Scan for the cell matching the given text and deliver its [X, Y] coordinate at center. 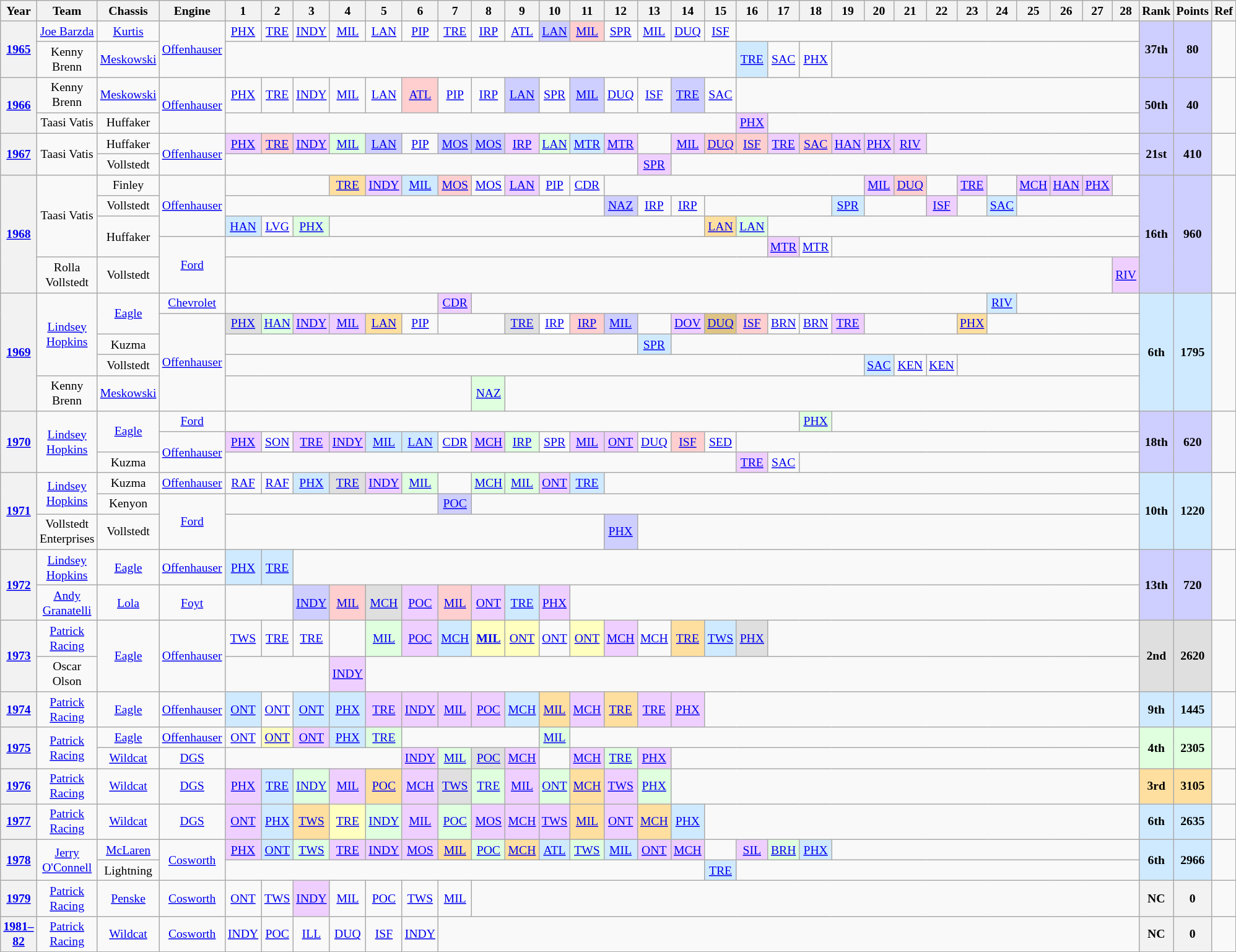
1220 [1193, 511]
10th [1157, 511]
4 [347, 11]
18th [1157, 442]
2305 [1193, 748]
Vollstedt Enterprises [67, 531]
Lightning [128, 871]
620 [1193, 442]
SED [720, 442]
Foyt [192, 603]
9 [522, 11]
1968 [19, 234]
960 [1193, 234]
18 [816, 11]
1966 [19, 105]
SIL [752, 850]
14 [687, 11]
40 [1193, 105]
13th [1157, 585]
21 [910, 11]
37th [1157, 50]
Engine [192, 11]
4th [1157, 748]
8 [489, 11]
3 [311, 11]
LVG [277, 227]
27 [1097, 11]
1969 [19, 352]
26 [1066, 11]
1977 [19, 821]
Penske [128, 898]
3105 [1193, 787]
5 [384, 11]
25 [1034, 11]
11 [587, 11]
50th [1157, 105]
410 [1193, 155]
17 [783, 11]
1965 [19, 50]
Ref [1224, 11]
10 [555, 11]
DOV [687, 323]
6 [420, 11]
Rolla Vollstedt [67, 275]
Finley [128, 185]
1976 [19, 787]
Kurtis [128, 31]
80 [1193, 50]
Rank [1157, 11]
23 [972, 11]
2635 [1193, 821]
Oscar Olson [67, 674]
2620 [1193, 657]
1967 [19, 155]
Kenyon [128, 504]
1971 [19, 511]
1445 [1193, 710]
28 [1126, 11]
1979 [19, 898]
1974 [19, 710]
2nd [1157, 657]
Lola [128, 603]
19 [848, 11]
15 [720, 11]
720 [1193, 585]
16th [1157, 234]
1975 [19, 748]
1795 [1193, 352]
1 [243, 11]
Team [67, 11]
1981–82 [19, 934]
Chevrolet [192, 304]
Andy Granatelli [67, 603]
13 [654, 11]
1970 [19, 442]
12 [620, 11]
Year [19, 11]
3rd [1157, 787]
McLaren [128, 850]
1978 [19, 860]
ILL [311, 934]
2 [277, 11]
SON [277, 442]
9th [1157, 710]
Jerry O'Connell [67, 860]
BRH [783, 850]
1973 [19, 657]
Joe Barzda [67, 31]
22 [942, 11]
16 [752, 11]
21st [1157, 155]
Chassis [128, 11]
20 [879, 11]
1972 [19, 585]
24 [1002, 11]
7 [455, 11]
2966 [1193, 860]
Points [1193, 11]
